Detect which cell encompasses the target text, then output its [x, y] center coordinate. 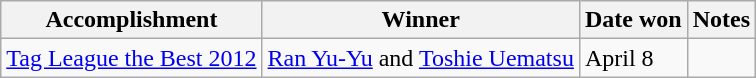
Ran Yu-Yu and Toshie Uematsu [420, 58]
Date won [633, 20]
Accomplishment [132, 20]
Notes [721, 20]
Tag League the Best 2012 [132, 58]
Winner [420, 20]
April 8 [633, 58]
